Output the [x, y] coordinate of the center of the cell containing the given text.  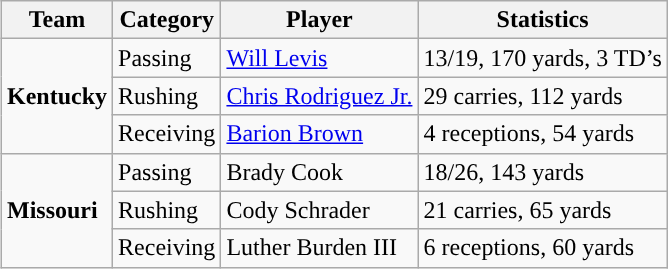
Kentucky [56, 96]
Cody Schrader [320, 210]
Luther Burden III [320, 248]
Chris Rodriguez Jr. [320, 96]
6 receptions, 60 yards [542, 248]
Statistics [542, 20]
Team [56, 20]
21 carries, 65 yards [542, 210]
4 receptions, 54 yards [542, 134]
Player [320, 20]
29 carries, 112 yards [542, 96]
Will Levis [320, 58]
Category [167, 20]
Missouri [56, 210]
Brady Cook [320, 172]
18/26, 143 yards [542, 172]
Barion Brown [320, 134]
13/19, 170 yards, 3 TD’s [542, 58]
